Provide the [X, Y] coordinate of the cell's center where the given text is located.  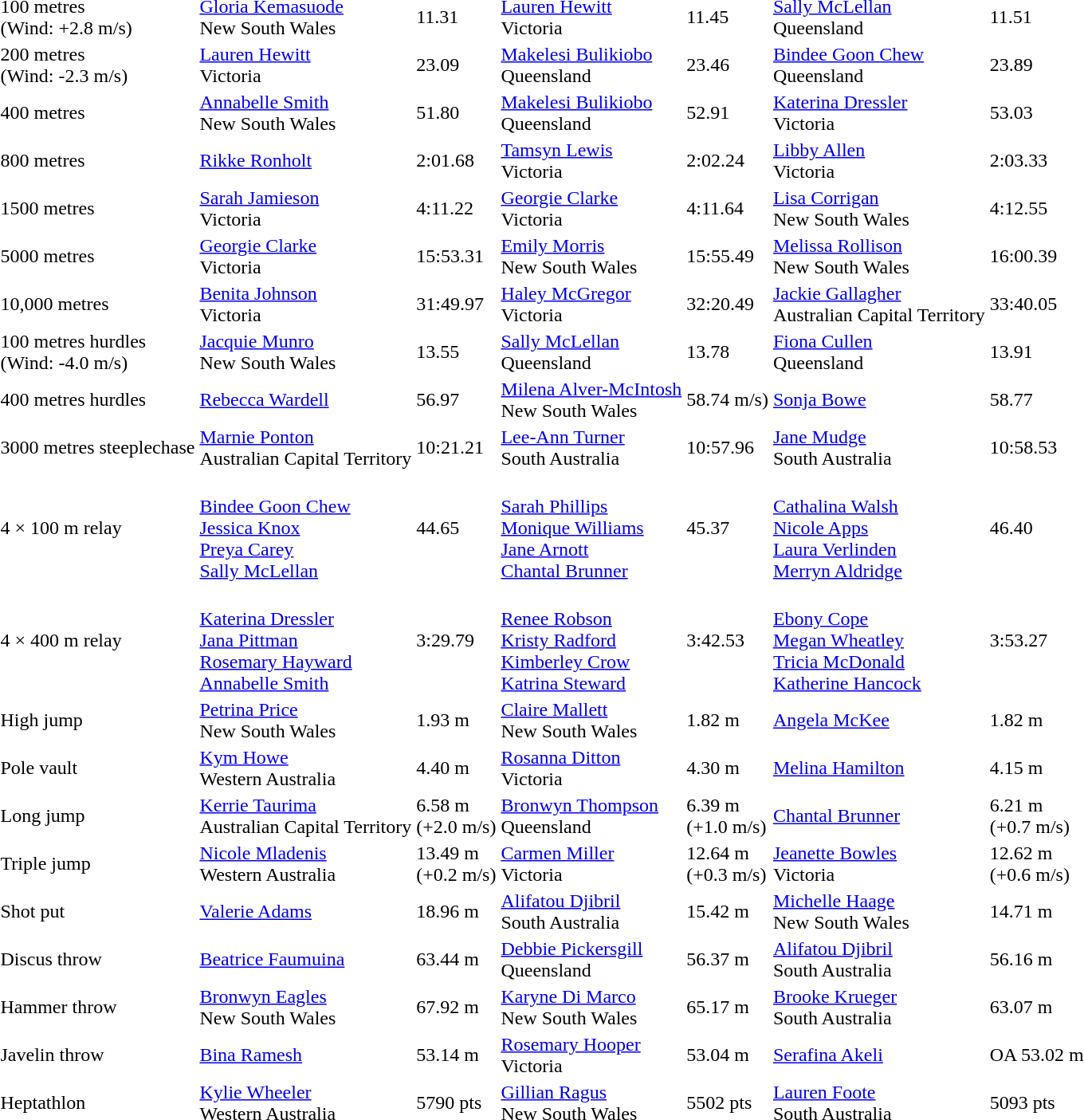
4:11.64 [728, 209]
Libby AllenVictoria [878, 161]
Sarah JamiesonVictoria [306, 209]
Ebony CopeMegan WheatleyTricia McDonaldKatherine Hancock [878, 640]
53.14 m [456, 1055]
4:11.22 [456, 209]
2:02.24 [728, 161]
Katerina DresslerVictoria [878, 113]
6.58 m (+2.0 m/s) [456, 816]
3:42.53 [728, 640]
Claire MallettNew South Wales [591, 721]
Milena Alver-McIntoshNew South Wales [591, 400]
45.37 [728, 528]
52.91 [728, 113]
Brooke KruegerSouth Australia [878, 1008]
Jacquie MunroNew South Wales [306, 352]
10:21.21 [456, 448]
23.09 [456, 65]
Renee RobsonKristy RadfordKimberley CrowKatrina Steward [591, 640]
Valerie Adams [306, 912]
Jeanette BowlesVictoria [878, 864]
Nicole MladenisWestern Australia [306, 864]
Rebecca Wardell [306, 400]
13.49 m (+0.2 m/s) [456, 864]
2:01.68 [456, 161]
Haley McGregorVictoria [591, 305]
Melissa RollisonNew South Wales [878, 257]
Bina Ramesh [306, 1055]
31:49.97 [456, 305]
Michelle HaageNew South Wales [878, 912]
53.04 m [728, 1055]
13.78 [728, 352]
32:20.49 [728, 305]
6.39 m (+1.0 m/s) [728, 816]
63.44 m [456, 960]
Bindee Goon ChewJessica KnoxPreya CareySally McLellan [306, 528]
65.17 m [728, 1008]
18.96 m [456, 912]
Cathalina WalshNicole AppsLaura VerlindenMerryn Aldridge [878, 528]
Beatrice Faumuina [306, 960]
Serafina Akeli [878, 1055]
3:29.79 [456, 640]
Petrina PriceNew South Wales [306, 721]
Sonja Bowe [878, 400]
Annabelle SmithNew South Wales [306, 113]
10:57.96 [728, 448]
Jane MudgeSouth Australia [878, 448]
Fiona CullenQueensland [878, 352]
Melina Hamilton [878, 768]
Lee-Ann TurnerSouth Australia [591, 448]
Karyne Di MarcoNew South Wales [591, 1008]
Katerina DresslerJana PittmanRosemary HaywardAnnabelle Smith [306, 640]
Chantal Brunner [878, 816]
15.42 m [728, 912]
Jackie GallagherAustralian Capital Territory [878, 305]
15:55.49 [728, 257]
44.65 [456, 528]
Angela McKee [878, 721]
4.40 m [456, 768]
1.82 m [728, 721]
13.55 [456, 352]
67.92 m [456, 1008]
56.37 m [728, 960]
15:53.31 [456, 257]
1.93 m [456, 721]
51.80 [456, 113]
Lauren HewittVictoria [306, 65]
58.74 m/s) [728, 400]
Kym HoweWestern Australia [306, 768]
Rosemary HooperVictoria [591, 1055]
Bindee Goon ChewQueensland [878, 65]
Benita JohnsonVictoria [306, 305]
Tamsyn LewisVictoria [591, 161]
56.97 [456, 400]
Carmen MillerVictoria [591, 864]
Kerrie TaurimaAustralian Capital Territory [306, 816]
Rikke Ronholt [306, 161]
Sally McLellanQueensland [591, 352]
Bronwyn ThompsonQueensland [591, 816]
Debbie PickersgillQueensland [591, 960]
12.64 m (+0.3 m/s) [728, 864]
Rosanna DittonVictoria [591, 768]
4.30 m [728, 768]
Emily MorrisNew South Wales [591, 257]
Sarah PhillipsMonique WilliamsJane ArnottChantal Brunner [591, 528]
Marnie PontonAustralian Capital Territory [306, 448]
Bronwyn EaglesNew South Wales [306, 1008]
Lisa CorriganNew South Wales [878, 209]
23.46 [728, 65]
